Output the [x, y] coordinate of the center of the cell containing the given text.  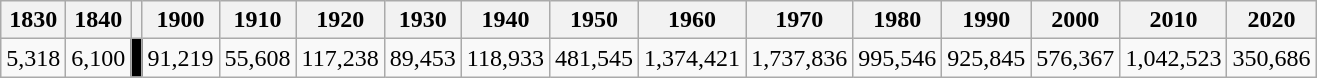
1940 [505, 20]
6,100 [98, 58]
2020 [1272, 20]
1930 [422, 20]
1980 [898, 20]
1,737,836 [800, 58]
1970 [800, 20]
2000 [1076, 20]
1960 [692, 20]
481,545 [594, 58]
1,042,523 [1174, 58]
91,219 [180, 58]
576,367 [1076, 58]
1950 [594, 20]
117,238 [340, 58]
1,374,421 [692, 58]
89,453 [422, 58]
5,318 [34, 58]
55,608 [258, 58]
995,546 [898, 58]
2010 [1174, 20]
1920 [340, 20]
925,845 [986, 58]
1900 [180, 20]
1990 [986, 20]
1840 [98, 20]
1830 [34, 20]
118,933 [505, 58]
1910 [258, 20]
350,686 [1272, 58]
